Search for the cell housing the specified text and yield its (x, y) center coordinate. 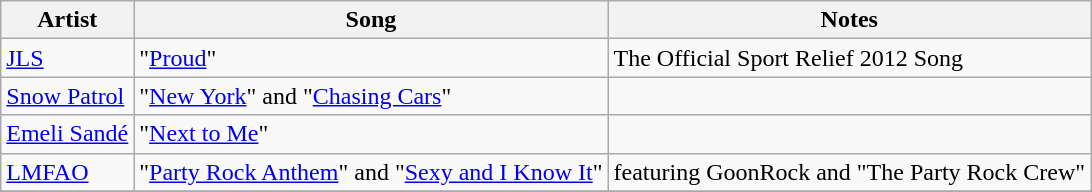
JLS (68, 58)
Notes (850, 20)
Song (371, 20)
"Party Rock Anthem" and "Sexy and I Know It" (371, 172)
"New York" and "Chasing Cars" (371, 96)
"Next to Me" (371, 134)
LMFAO (68, 172)
Snow Patrol (68, 96)
Emeli Sandé (68, 134)
Artist (68, 20)
featuring GoonRock and "The Party Rock Crew" (850, 172)
The Official Sport Relief 2012 Song (850, 58)
"Proud" (371, 58)
